Provide the [x, y] coordinate of the cell's center where the given text is located.  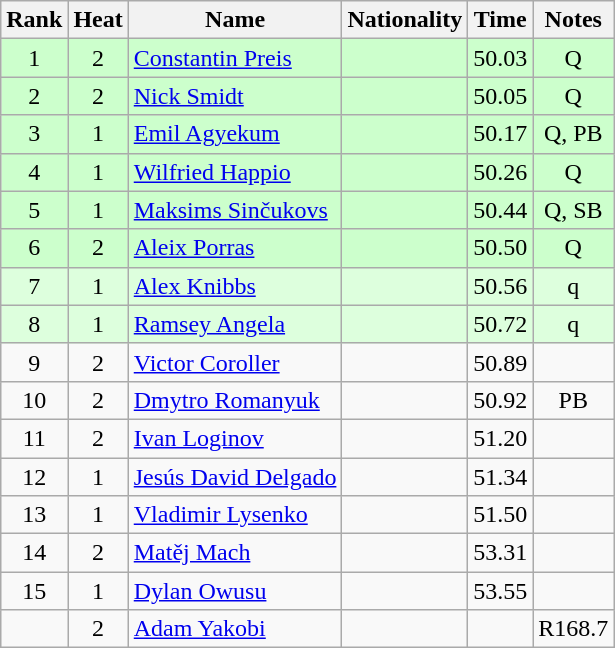
Ivan Loginov [235, 438]
Ramsey Angela [235, 324]
Dmytro Romanyuk [235, 400]
Q, PB [574, 134]
53.31 [500, 553]
50.50 [500, 248]
Adam Yakobi [235, 629]
Aleix Porras [235, 248]
Notes [574, 20]
10 [34, 400]
6 [34, 248]
50.44 [500, 210]
53.55 [500, 591]
Wilfried Happio [235, 172]
51.50 [500, 515]
Matěj Mach [235, 553]
Jesús David Delgado [235, 477]
Nick Smidt [235, 96]
11 [34, 438]
50.26 [500, 172]
51.34 [500, 477]
Maksims Sinčukovs [235, 210]
Vladimir Lysenko [235, 515]
Victor Coroller [235, 362]
PB [574, 400]
50.56 [500, 286]
50.72 [500, 324]
7 [34, 286]
8 [34, 324]
Alex Knibbs [235, 286]
3 [34, 134]
50.89 [500, 362]
13 [34, 515]
50.03 [500, 58]
Time [500, 20]
Name [235, 20]
Dylan Owusu [235, 591]
12 [34, 477]
50.17 [500, 134]
Constantin Preis [235, 58]
50.92 [500, 400]
5 [34, 210]
50.05 [500, 96]
Rank [34, 20]
Heat [98, 20]
15 [34, 591]
R168.7 [574, 629]
9 [34, 362]
Q, SB [574, 210]
51.20 [500, 438]
4 [34, 172]
Emil Agyekum [235, 134]
Nationality [405, 20]
14 [34, 553]
